Provide the [X, Y] coordinate of the cell's center where the given text is located.  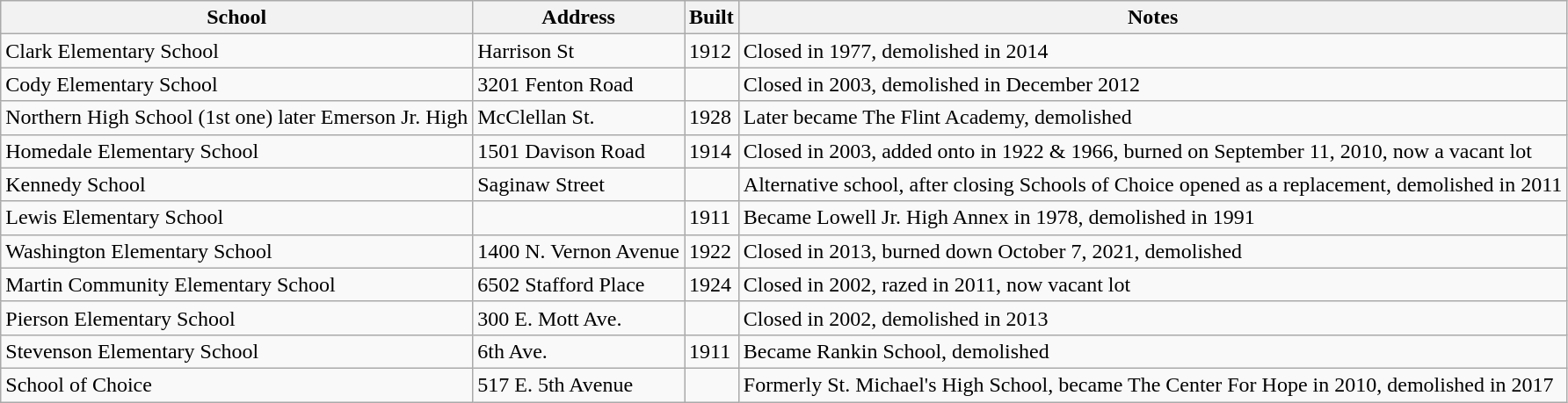
McClellan St. [578, 118]
6502 Stafford Place [578, 284]
1924 [712, 284]
Closed in 1977, demolished in 2014 [1153, 51]
Closed in 2002, demolished in 2013 [1153, 318]
Stevenson Elementary School [237, 351]
Cody Elementary School [237, 84]
1501 Davison Road [578, 151]
School [237, 18]
Closed in 2002, razed in 2011, now vacant lot [1153, 284]
6th Ave. [578, 351]
1914 [712, 151]
Clark Elementary School [237, 51]
School of Choice [237, 385]
Northern High School (1st one) later Emerson Jr. High [237, 118]
Formerly St. Michael's High School, became The Center For Hope in 2010, demolished in 2017 [1153, 385]
Built [712, 18]
Later became The Flint Academy, demolished [1153, 118]
Kennedy School [237, 184]
Homedale Elementary School [237, 151]
Alternative school, after closing Schools of Choice opened as a replacement, demolished in 2011 [1153, 184]
517 E. 5th Avenue [578, 385]
3201 Fenton Road [578, 84]
Pierson Elementary School [237, 318]
Lewis Elementary School [237, 218]
Closed in 2013, burned down October 7, 2021, demolished [1153, 251]
Harrison St [578, 51]
300 E. Mott Ave. [578, 318]
Closed in 2003, demolished in December 2012 [1153, 84]
Address [578, 18]
Washington Elementary School [237, 251]
1912 [712, 51]
Closed in 2003, added onto in 1922 & 1966, burned on September 11, 2010, now a vacant lot [1153, 151]
Saginaw Street [578, 184]
1928 [712, 118]
Martin Community Elementary School [237, 284]
Notes [1153, 18]
1400 N. Vernon Avenue [578, 251]
Became Lowell Jr. High Annex in 1978, demolished in 1991 [1153, 218]
Became Rankin School, demolished [1153, 351]
1922 [712, 251]
